Output the (X, Y) coordinate of the center of the cell containing the given text.  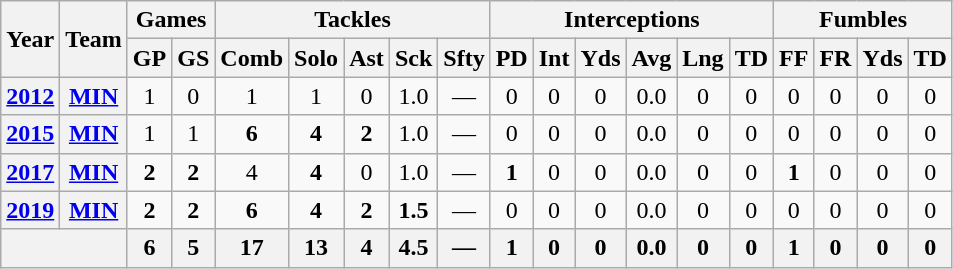
GP (149, 58)
PD (512, 58)
Sck (413, 58)
Int (554, 58)
Solo (316, 58)
2017 (30, 172)
Sfty (464, 58)
17 (252, 248)
Lng (703, 58)
2015 (30, 134)
FF (794, 58)
13 (316, 248)
Interceptions (632, 20)
Comb (252, 58)
1.5 (413, 210)
5 (194, 248)
2012 (30, 96)
Fumbles (864, 20)
Tackles (352, 20)
Team (94, 39)
Games (170, 20)
Avg (652, 58)
GS (194, 58)
Ast (367, 58)
Year (30, 39)
FR (836, 58)
4.5 (413, 248)
2019 (30, 210)
